Scan for the cell matching the given text and deliver its [X, Y] coordinate at center. 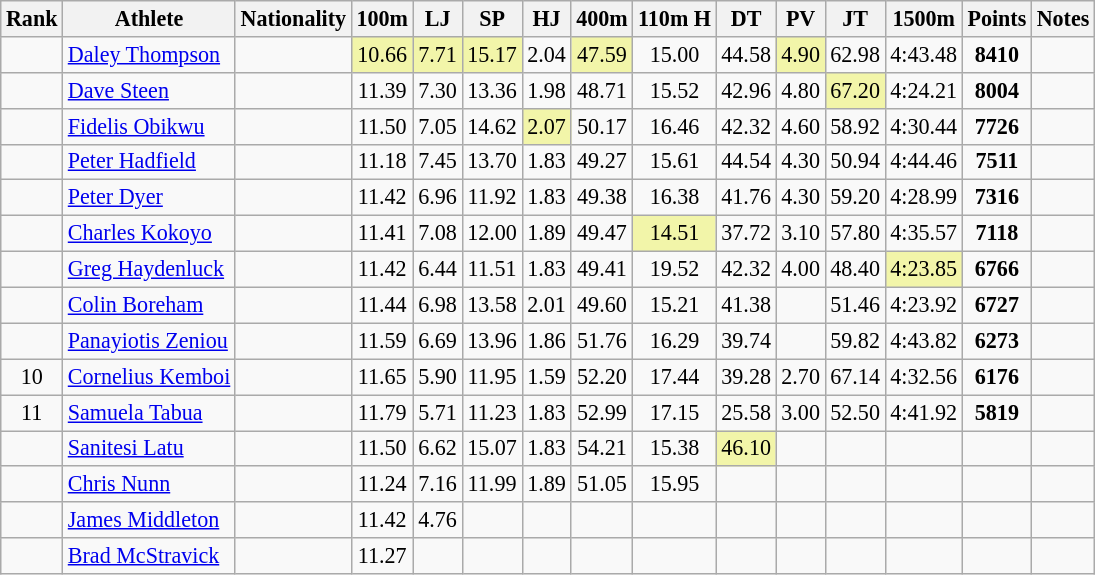
Points [996, 18]
58.92 [855, 126]
16.29 [674, 341]
57.80 [855, 233]
11.39 [382, 90]
44.54 [746, 162]
6273 [996, 341]
7316 [996, 198]
Nationality [293, 18]
49.41 [602, 269]
JT [855, 18]
49.27 [602, 162]
Athlete [150, 18]
6.44 [438, 269]
11.92 [492, 198]
Rank [32, 18]
25.58 [746, 412]
10.66 [382, 54]
4:35.57 [924, 233]
11.23 [492, 412]
6176 [996, 377]
15.38 [674, 448]
11.79 [382, 412]
7.05 [438, 126]
2.70 [800, 377]
10 [32, 377]
11.99 [492, 484]
17.15 [674, 412]
52.50 [855, 412]
50.94 [855, 162]
11.27 [382, 556]
12.00 [492, 233]
4.76 [438, 520]
67.20 [855, 90]
4:43.48 [924, 54]
Dave Steen [150, 90]
11.44 [382, 305]
8004 [996, 90]
400m [602, 18]
5.71 [438, 412]
4:23.92 [924, 305]
11.24 [382, 484]
11.18 [382, 162]
Cornelius Kemboi [150, 377]
7.71 [438, 54]
3.10 [800, 233]
1.59 [546, 377]
14.62 [492, 126]
50.17 [602, 126]
49.47 [602, 233]
4:43.82 [924, 341]
SP [492, 18]
6.69 [438, 341]
4:44.46 [924, 162]
19.52 [674, 269]
46.10 [746, 448]
4.00 [800, 269]
Fidelis Obikwu [150, 126]
62.98 [855, 54]
15.95 [674, 484]
13.58 [492, 305]
4.80 [800, 90]
41.38 [746, 305]
7.45 [438, 162]
48.71 [602, 90]
6.98 [438, 305]
11 [32, 412]
4:32.56 [924, 377]
Brad McStravick [150, 556]
51.76 [602, 341]
11.51 [492, 269]
2.04 [546, 54]
11.41 [382, 233]
42.96 [746, 90]
15.17 [492, 54]
1500m [924, 18]
11.59 [382, 341]
Charles Kokoyo [150, 233]
6.96 [438, 198]
3.00 [800, 412]
15.61 [674, 162]
59.20 [855, 198]
4:41.92 [924, 412]
Chris Nunn [150, 484]
49.60 [602, 305]
15.00 [674, 54]
37.72 [746, 233]
Sanitesi Latu [150, 448]
4:24.21 [924, 90]
100m [382, 18]
15.07 [492, 448]
39.28 [746, 377]
8410 [996, 54]
Samuela Tabua [150, 412]
4:23.85 [924, 269]
4:30.44 [924, 126]
110m H [674, 18]
59.82 [855, 341]
49.38 [602, 198]
7.16 [438, 484]
17.44 [674, 377]
4.90 [800, 54]
HJ [546, 18]
52.99 [602, 412]
4:28.99 [924, 198]
Panayiotis Zeniou [150, 341]
6766 [996, 269]
5819 [996, 412]
7.30 [438, 90]
6.62 [438, 448]
Peter Hadfield [150, 162]
Daley Thompson [150, 54]
7118 [996, 233]
11.65 [382, 377]
39.74 [746, 341]
67.14 [855, 377]
13.96 [492, 341]
7726 [996, 126]
Notes [1062, 18]
James Middleton [150, 520]
2.01 [546, 305]
11.95 [492, 377]
1.98 [546, 90]
41.76 [746, 198]
15.52 [674, 90]
Greg Haydenluck [150, 269]
16.46 [674, 126]
1.86 [546, 341]
6727 [996, 305]
7.08 [438, 233]
4.60 [800, 126]
51.05 [602, 484]
54.21 [602, 448]
13.36 [492, 90]
44.58 [746, 54]
Peter Dyer [150, 198]
51.46 [855, 305]
14.51 [674, 233]
Colin Boreham [150, 305]
2.07 [546, 126]
PV [800, 18]
52.20 [602, 377]
7511 [996, 162]
LJ [438, 18]
15.21 [674, 305]
47.59 [602, 54]
DT [746, 18]
5.90 [438, 377]
16.38 [674, 198]
13.70 [492, 162]
48.40 [855, 269]
